Capture the cell that displays the provided text and extract its [x, y] central coordinate. 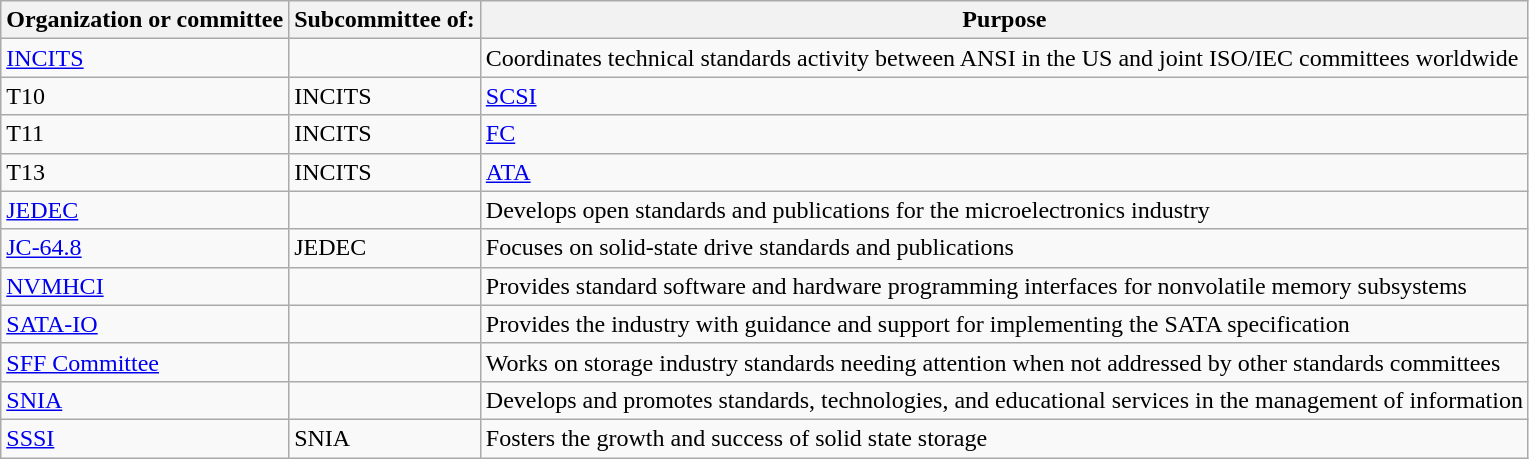
T13 [145, 172]
Develops and promotes standards, technologies, and educational services in the management of information [1004, 400]
NVMHCI [145, 286]
Provides the industry with guidance and support for implementing the SATA specification [1004, 324]
JC-64.8 [145, 248]
Purpose [1004, 20]
SFF Committee [145, 362]
FC [1004, 134]
Works on storage industry standards needing attention when not addressed by other standards committees [1004, 362]
Coordinates technical standards activity between ANSI in the US and joint ISO/IEC committees worldwide [1004, 58]
Develops open standards and publications for the microelectronics industry [1004, 210]
SSSI [145, 438]
SCSI [1004, 96]
T10 [145, 96]
SATA-IO [145, 324]
ATA [1004, 172]
Fosters the growth and success of solid state storage [1004, 438]
T11 [145, 134]
Organization or committee [145, 20]
Subcommittee of: [385, 20]
Focuses on solid-state drive standards and publications [1004, 248]
Provides standard software and hardware programming interfaces for nonvolatile memory subsystems [1004, 286]
